Capture the cell that displays the provided text and extract its (X, Y) central coordinate. 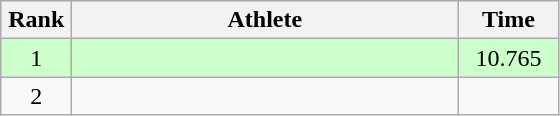
10.765 (508, 58)
Time (508, 20)
Rank (36, 20)
1 (36, 58)
Athlete (265, 20)
2 (36, 96)
